Search for the cell housing the specified text and yield its [x, y] center coordinate. 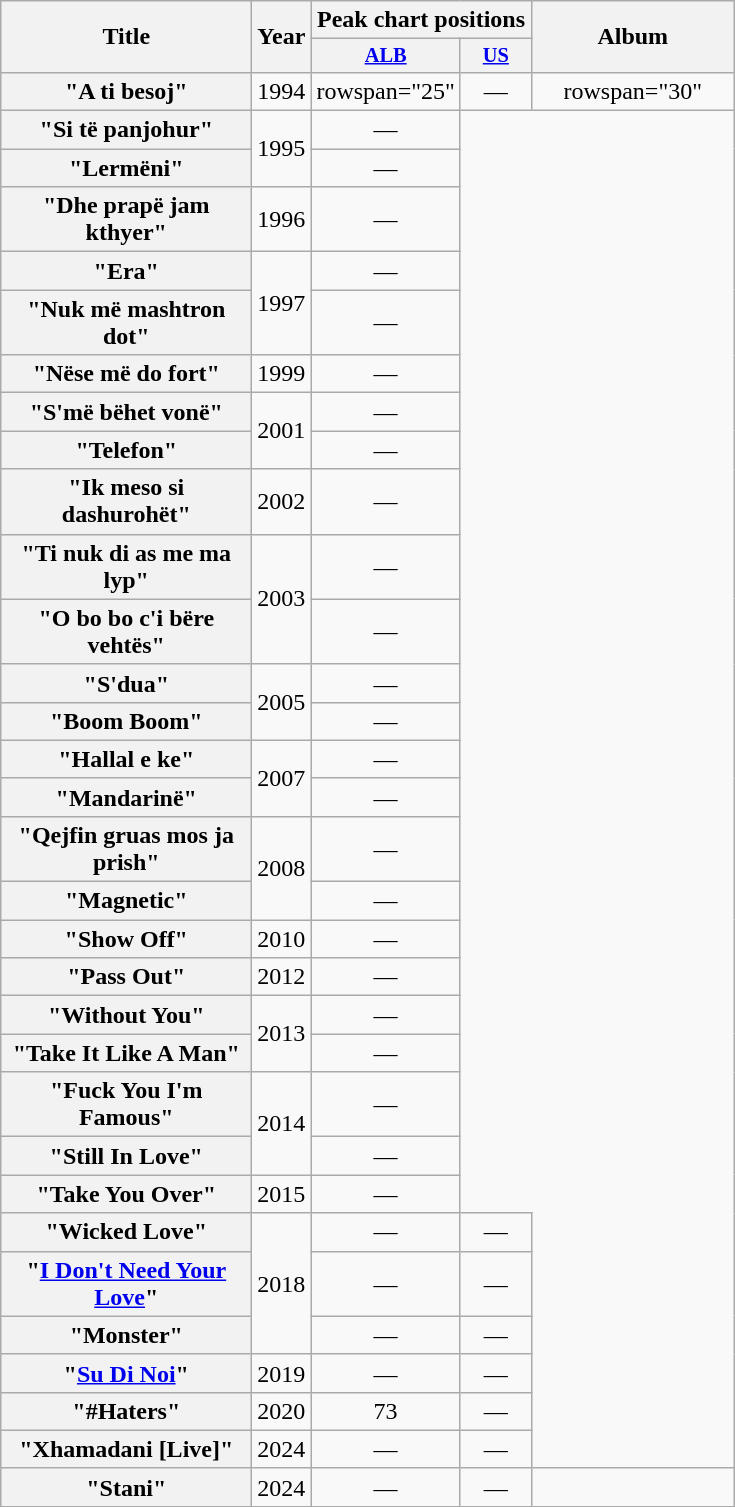
2008 [282, 868]
2001 [282, 431]
"Era" [126, 271]
2012 [282, 977]
Title [126, 37]
"Stani" [126, 1487]
"Lermëni" [126, 168]
2019 [282, 1373]
1997 [282, 304]
"Show Off" [126, 939]
"Mandarinë" [126, 797]
"Boom Boom" [126, 721]
"Su Di Noi" [126, 1373]
2007 [282, 778]
73 [386, 1411]
Album [632, 37]
1995 [282, 149]
"Monster" [126, 1335]
"S'dua" [126, 683]
2003 [282, 599]
2005 [282, 702]
"Hallal e ke" [126, 759]
2014 [282, 1124]
"Nëse më do fort" [126, 374]
"Ti nuk di as me ma lyp" [126, 566]
2020 [282, 1411]
"#Haters" [126, 1411]
"Dhe prapë jam kthyer" [126, 220]
Peak chart positions [421, 20]
US [496, 56]
"Qejfin gruas mos ja prish" [126, 848]
"Without You" [126, 1015]
2010 [282, 939]
"Take It Like A Man" [126, 1053]
"Fuck You I'm Famous" [126, 1104]
"Still In Love" [126, 1156]
"Wicked Love" [126, 1232]
"Pass Out" [126, 977]
"Si të panjohur" [126, 130]
rowspan="30" [632, 91]
2015 [282, 1194]
Year [282, 37]
ALB [386, 56]
"O bo bo c'i bëre vehtës" [126, 632]
2018 [282, 1284]
"Nuk më mashtron dot" [126, 322]
"Xhamadani [Live]" [126, 1449]
2002 [282, 502]
2013 [282, 1034]
"Magnetic" [126, 901]
"Take You Over" [126, 1194]
"Ik meso si dashurohët" [126, 502]
"Telefon" [126, 450]
"S'më bëhet vonë" [126, 412]
"I Don't Need Your Love" [126, 1284]
"A ti besoj" [126, 91]
1999 [282, 374]
rowspan="25" [386, 91]
1996 [282, 220]
1994 [282, 91]
